Return the (x, y) coordinate for the center point of the cell that contains the specified text.  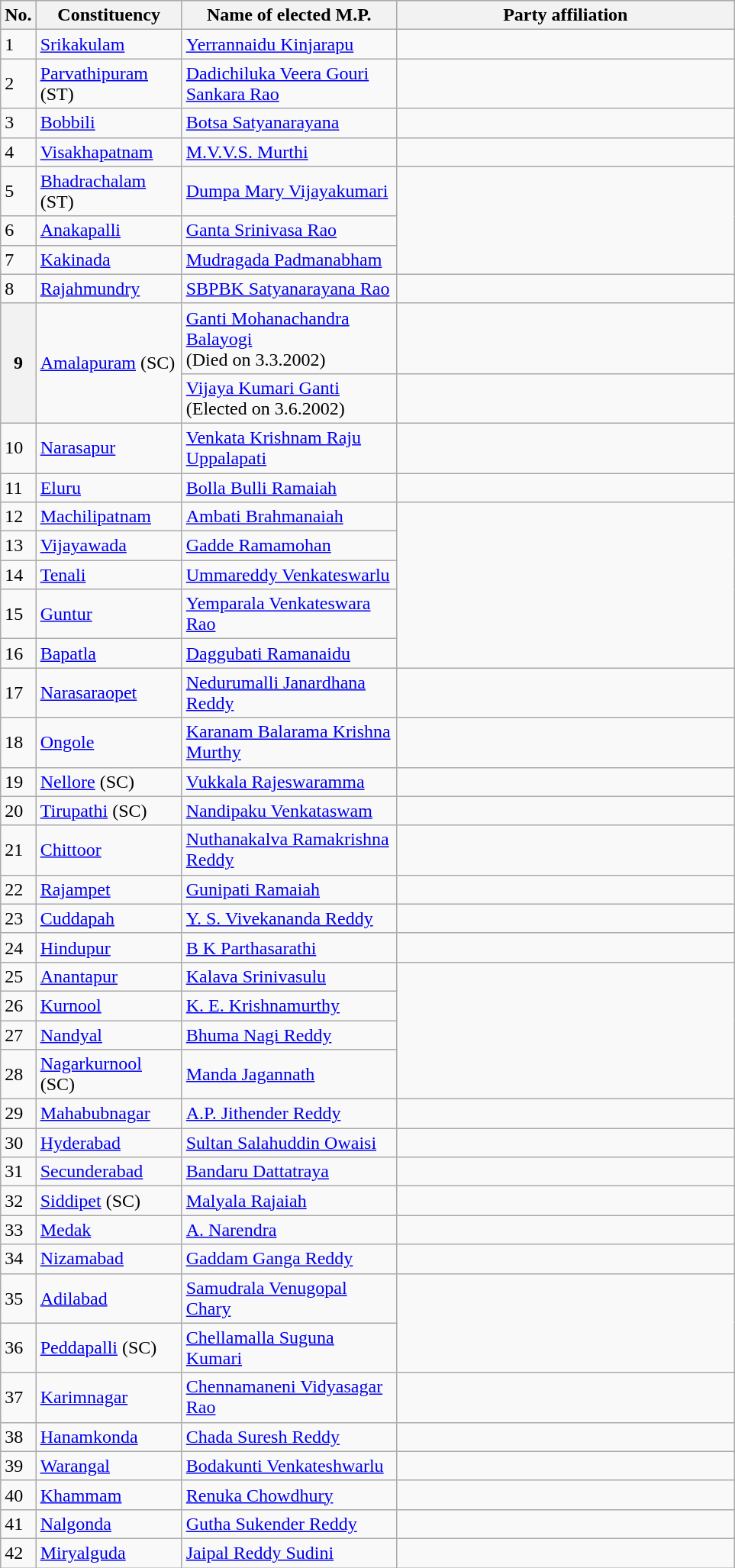
Nagarkurnool (SC) (108, 1075)
Chada Suresh Reddy (289, 1437)
37 (18, 1397)
Nuthanakalva Ramakrishna Reddy (289, 850)
Hyderabad (108, 1143)
SBPBK Satyanarayana Rao (289, 289)
Vijayawada (108, 546)
Chellamalla Suguna Kumari (289, 1348)
Machilipatnam (108, 517)
Warangal (108, 1466)
Rajahmundry (108, 289)
Y. S. Vivekananda Reddy (289, 918)
Srikakulam (108, 44)
21 (18, 850)
Chittoor (108, 850)
Mahabubnagar (108, 1114)
Ganta Srinivasa Rao (289, 231)
Hindupur (108, 947)
36 (18, 1348)
7 (18, 260)
24 (18, 947)
15 (18, 614)
Malyala Rajaiah (289, 1201)
8 (18, 289)
A.P. Jithender Reddy (289, 1114)
Bobbili (108, 123)
Botsa Satyanarayana (289, 123)
B K Parthasarathi (289, 947)
Narasaraopet (108, 693)
35 (18, 1298)
Medak (108, 1230)
Party affiliation (565, 15)
Karanam Balarama Krishna Murthy (289, 742)
Anantapur (108, 976)
4 (18, 152)
33 (18, 1230)
Anakapalli (108, 231)
Ummareddy Venkateswarlu (289, 575)
Bhadrachalam (ST) (108, 191)
11 (18, 488)
Manda Jagannath (289, 1075)
Yemparala Venkateswara Rao (289, 614)
Bapatla (108, 653)
Tirupathi (SC) (108, 811)
Tenali (108, 575)
28 (18, 1075)
Gadde Ramamohan (289, 546)
Narasapur (108, 447)
30 (18, 1143)
Kakinada (108, 260)
Nalgonda (108, 1524)
25 (18, 976)
14 (18, 575)
31 (18, 1172)
Daggubati Ramanaidu (289, 653)
Chennamaneni Vidyasagar Rao (289, 1397)
17 (18, 693)
Vijaya Kumari Ganti(Elected on 3.6.2002) (289, 398)
Peddapalli (SC) (108, 1348)
29 (18, 1114)
Hanamkonda (108, 1437)
10 (18, 447)
Vukkala Rajeswaramma (289, 782)
Nandyal (108, 1034)
34 (18, 1259)
20 (18, 811)
Miryalguda (108, 1553)
Cuddapah (108, 918)
38 (18, 1437)
6 (18, 231)
Nandipaku Venkataswam (289, 811)
2 (18, 84)
3 (18, 123)
Rajampet (108, 889)
5 (18, 191)
Venkata Krishnam Raju Uppalapati (289, 447)
Parvathipuram (ST) (108, 84)
Renuka Chowdhury (289, 1495)
42 (18, 1553)
27 (18, 1034)
Gutha Sukender Reddy (289, 1524)
40 (18, 1495)
23 (18, 918)
Sultan Salahuddin Owaisi (289, 1143)
Nellore (SC) (108, 782)
41 (18, 1524)
Constituency (108, 15)
Yerrannaidu Kinjarapu (289, 44)
19 (18, 782)
Karimnagar (108, 1397)
Nedurumalli Janardhana Reddy (289, 693)
Dadichiluka Veera Gouri Sankara Rao (289, 84)
18 (18, 742)
Khammam (108, 1495)
Dumpa Mary Vijayakumari (289, 191)
Adilabad (108, 1298)
Guntur (108, 614)
Gaddam Ganga Reddy (289, 1259)
Ganti Mohanachandra Balayogi(Died on 3.3.2002) (289, 338)
12 (18, 517)
M.V.V.S. Murthi (289, 152)
9 (18, 363)
26 (18, 1005)
1 (18, 44)
Name of elected M.P. (289, 15)
39 (18, 1466)
Visakhapatnam (108, 152)
Kalava Srinivasulu (289, 976)
Mudragada Padmanabham (289, 260)
Kurnool (108, 1005)
Samudrala Venugopal Chary (289, 1298)
Bandaru Dattatraya (289, 1172)
13 (18, 546)
22 (18, 889)
Eluru (108, 488)
16 (18, 653)
Secunderabad (108, 1172)
Nizamabad (108, 1259)
No. (18, 15)
A. Narendra (289, 1230)
Ambati Brahmanaiah (289, 517)
Ongole (108, 742)
Jaipal Reddy Sudini (289, 1553)
Amalapuram (SC) (108, 363)
Bodakunti Venkateshwarlu (289, 1466)
K. E. Krishnamurthy (289, 1005)
32 (18, 1201)
Siddipet (SC) (108, 1201)
Bhuma Nagi Reddy (289, 1034)
Bolla Bulli Ramaiah (289, 488)
Gunipati Ramaiah (289, 889)
